Extract the [x, y] coordinate from the center of the cell holding the provided text.  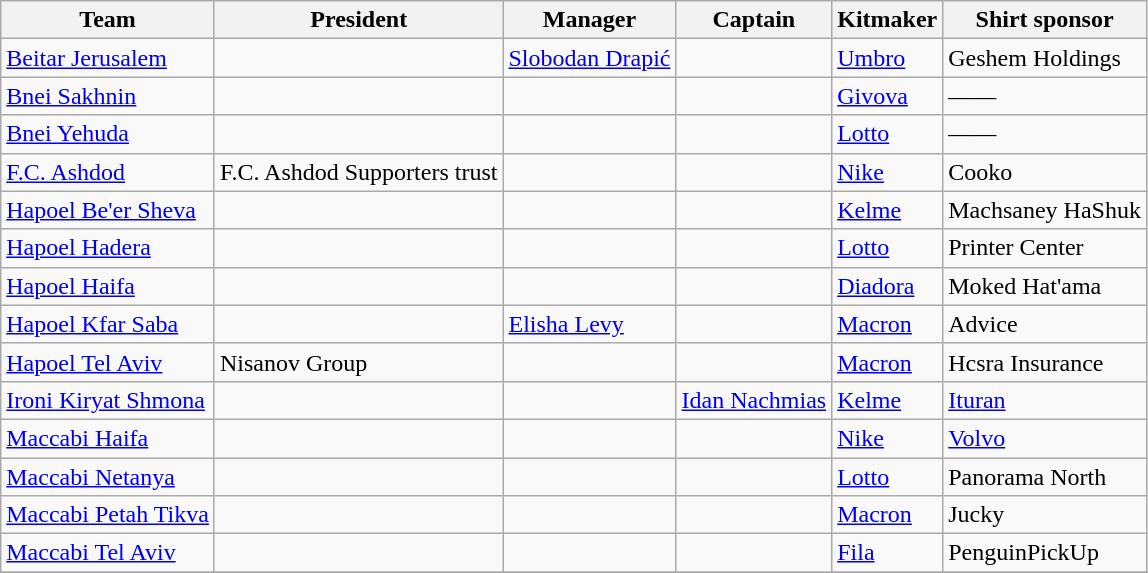
Shirt sponsor [1045, 20]
Hcsra Insurance [1045, 362]
Kitmaker [888, 20]
PenguinPickUp [1045, 553]
Beitar Jerusalem [108, 58]
Ironi Kiryat Shmona [108, 400]
F.C. Ashdod [108, 172]
Maccabi Haifa [108, 438]
Volvo [1045, 438]
Hapoel Tel Aviv [108, 362]
Moked Hat'ama [1045, 286]
Maccabi Netanya [108, 477]
Hapoel Hadera [108, 248]
Advice [1045, 324]
Bnei Yehuda [108, 134]
Cooko [1045, 172]
Nisanov Group [358, 362]
Idan Nachmias [754, 400]
Elisha Levy [590, 324]
Hapoel Haifa [108, 286]
Hapoel Be'er Sheva [108, 210]
Hapoel Kfar Saba [108, 324]
Machsaney HaShuk [1045, 210]
Geshem Holdings [1045, 58]
Fila [888, 553]
Umbro [888, 58]
Printer Center [1045, 248]
Jucky [1045, 515]
Maccabi Tel Aviv [108, 553]
Maccabi Petah Tikva [108, 515]
Panorama North [1045, 477]
Captain [754, 20]
Team [108, 20]
Slobodan Drapić [590, 58]
Givova [888, 96]
Ituran [1045, 400]
Bnei Sakhnin [108, 96]
President [358, 20]
Diadora [888, 286]
F.C. Ashdod Supporters trust [358, 172]
Manager [590, 20]
